For the text-containing cell, return its midpoint in (X, Y) coordinate format. 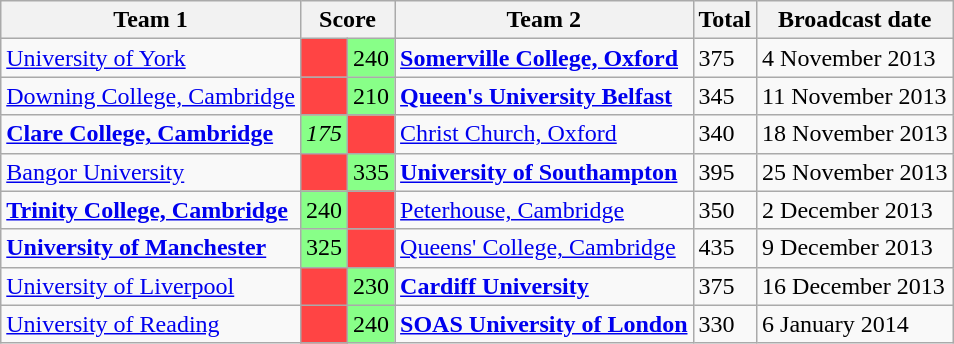
University of Reading (151, 324)
Queens' College, Cambridge (544, 248)
SOAS University of London (544, 324)
Trinity College, Cambridge (151, 210)
Cardiff University (544, 286)
9 December 2013 (855, 248)
2 December 2013 (855, 210)
Team 2 (544, 20)
Peterhouse, Cambridge (544, 210)
Broadcast date (855, 20)
340 (725, 134)
Bangor University (151, 172)
230 (372, 286)
Team 1 (151, 20)
325 (324, 248)
18 November 2013 (855, 134)
16 December 2013 (855, 286)
University of Liverpool (151, 286)
4 November 2013 (855, 58)
Score (347, 20)
Queen's University Belfast (544, 96)
25 November 2013 (855, 172)
Christ Church, Oxford (544, 134)
210 (372, 96)
345 (725, 96)
435 (725, 248)
335 (372, 172)
Clare College, Cambridge (151, 134)
Downing College, Cambridge (151, 96)
330 (725, 324)
University of York (151, 58)
395 (725, 172)
6 January 2014 (855, 324)
University of Southampton (544, 172)
Somerville College, Oxford (544, 58)
11 November 2013 (855, 96)
Total (725, 20)
University of Manchester (151, 248)
350 (725, 210)
175 (324, 134)
